Return [X, Y] of the center of cell containing provided text 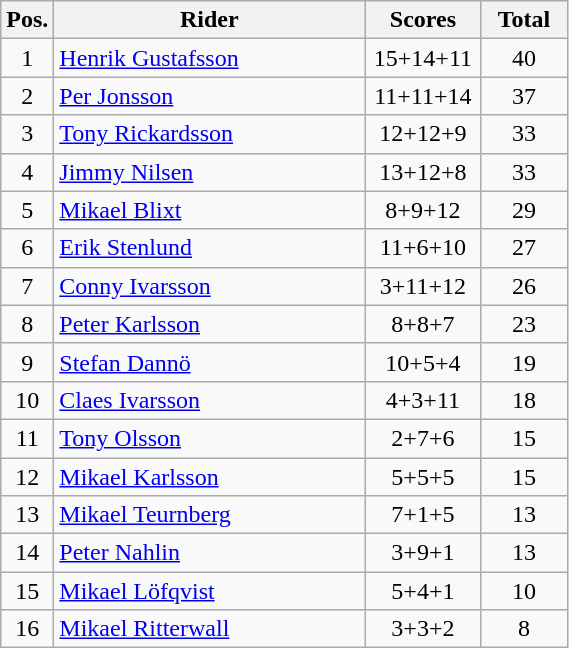
Peter Karlsson [210, 324]
23 [524, 324]
Pos. [28, 20]
12+12+9 [423, 134]
3+3+2 [423, 629]
Mikael Karlsson [210, 477]
1 [28, 58]
Scores [423, 20]
10+5+4 [423, 362]
9 [28, 362]
40 [524, 58]
14 [28, 553]
5+4+1 [423, 591]
5 [28, 210]
15+14+11 [423, 58]
Total [524, 20]
12 [28, 477]
Stefan Dannö [210, 362]
Henrik Gustafsson [210, 58]
11+11+14 [423, 96]
13+12+8 [423, 172]
Tony Olsson [210, 438]
Per Jonsson [210, 96]
Peter Nahlin [210, 553]
18 [524, 400]
Mikael Löfqvist [210, 591]
4+3+11 [423, 400]
11 [28, 438]
26 [524, 286]
5+5+5 [423, 477]
27 [524, 248]
7 [28, 286]
19 [524, 362]
Mikael Teurnberg [210, 515]
Jimmy Nilsen [210, 172]
3+11+12 [423, 286]
Rider [210, 20]
Tony Rickardsson [210, 134]
Conny Ivarsson [210, 286]
4 [28, 172]
Claes Ivarsson [210, 400]
8+9+12 [423, 210]
3+9+1 [423, 553]
11+6+10 [423, 248]
16 [28, 629]
6 [28, 248]
29 [524, 210]
Mikael Blixt [210, 210]
2 [28, 96]
7+1+5 [423, 515]
37 [524, 96]
3 [28, 134]
8+8+7 [423, 324]
Erik Stenlund [210, 248]
Mikael Ritterwall [210, 629]
2+7+6 [423, 438]
